Find where the given text appears and provide that cell's center as [x, y] coordinate. 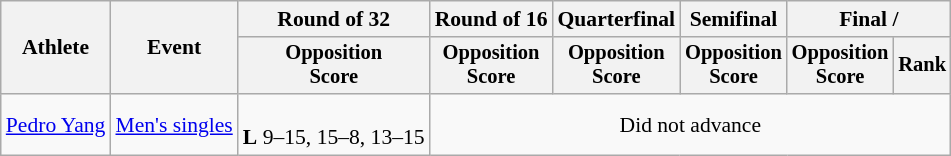
Rank [922, 66]
Round of 32 [334, 19]
Round of 16 [492, 19]
Pedro Yang [56, 124]
Men's singles [174, 124]
L 9–15, 15–8, 13–15 [334, 124]
Final / [869, 19]
Quarterfinal [617, 19]
Athlete [56, 48]
Event [174, 48]
Did not advance [690, 124]
Semifinal [734, 19]
